Pinpoint the cell where the given text exists, returning its (x, y) midpoint coordinate. 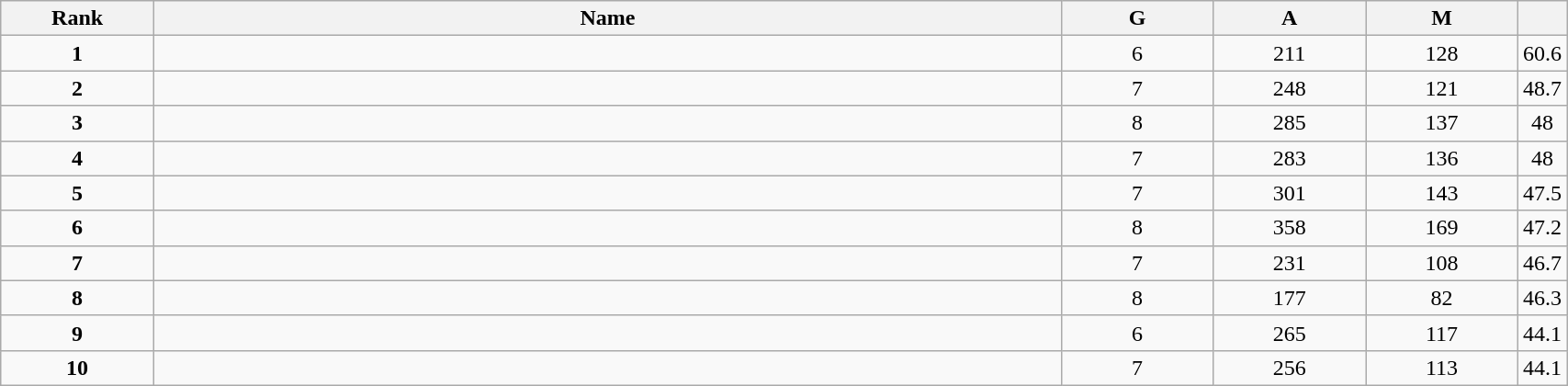
48.7 (1543, 88)
G (1137, 18)
4 (77, 158)
82 (1442, 298)
136 (1442, 158)
137 (1442, 123)
231 (1290, 263)
60.6 (1543, 53)
128 (1442, 53)
265 (1290, 333)
10 (77, 368)
46.7 (1543, 263)
1 (77, 53)
358 (1290, 228)
283 (1290, 158)
2 (77, 88)
M (1442, 18)
177 (1290, 298)
3 (77, 123)
A (1290, 18)
248 (1290, 88)
117 (1442, 333)
5 (77, 193)
143 (1442, 193)
301 (1290, 193)
9 (77, 333)
113 (1442, 368)
169 (1442, 228)
47.5 (1543, 193)
211 (1290, 53)
108 (1442, 263)
256 (1290, 368)
Rank (77, 18)
121 (1442, 88)
46.3 (1543, 298)
47.2 (1543, 228)
Name (607, 18)
285 (1290, 123)
